From the cell containing the given text, extract its center point as [X, Y] coordinate. 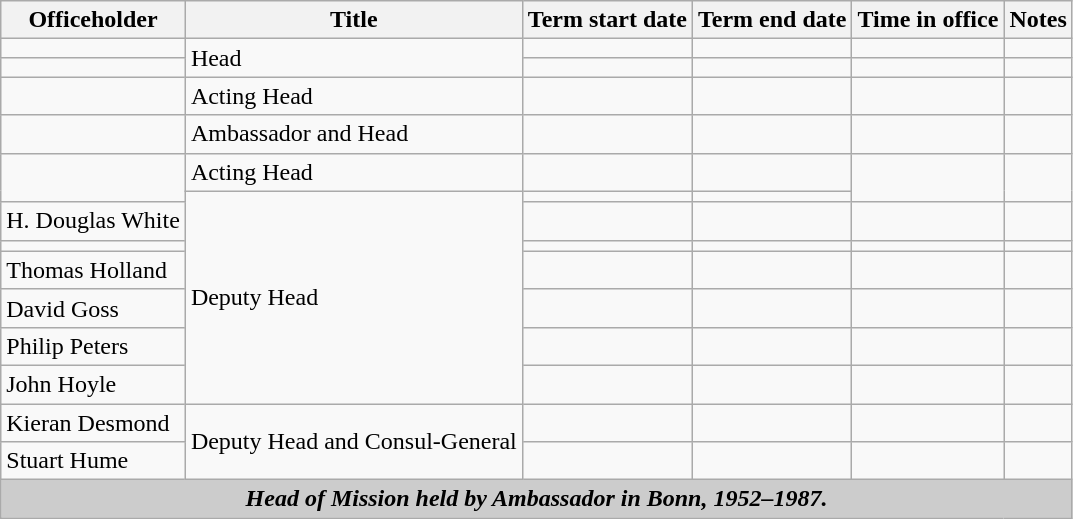
Head of Mission held by Ambassador in Bonn, 1952–1987. [537, 499]
Stuart Hume [94, 461]
H. Douglas White [94, 221]
Officeholder [94, 20]
Ambassador and Head [354, 134]
Title [354, 20]
Deputy Head and Consul-General [354, 442]
Head [354, 58]
Notes [1038, 20]
Term end date [772, 20]
John Hoyle [94, 384]
Term start date [607, 20]
David Goss [94, 308]
Kieran Desmond [94, 423]
Philip Peters [94, 346]
Time in office [928, 20]
Deputy Head [354, 297]
Thomas Holland [94, 270]
